Determine the (X, Y) coordinate at the center of the cell enclosing the given text.  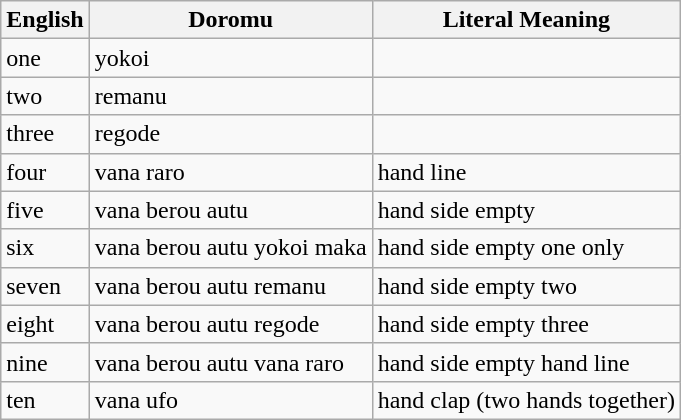
hand side empty hand line (526, 362)
vana berou autu (230, 210)
vana berou autu vana raro (230, 362)
hand side empty three (526, 324)
hand side empty (526, 210)
vana berou autu remanu (230, 286)
hand side empty two (526, 286)
four (45, 172)
hand clap (two hands together) (526, 400)
eight (45, 324)
yokoi (230, 58)
Doromu (230, 20)
hand side empty one only (526, 248)
remanu (230, 96)
vana ufo (230, 400)
ten (45, 400)
regode (230, 134)
nine (45, 362)
vana berou autu regode (230, 324)
hand line (526, 172)
one (45, 58)
vana berou autu yokoi maka (230, 248)
two (45, 96)
vana raro (230, 172)
Literal Meaning (526, 20)
five (45, 210)
seven (45, 286)
three (45, 134)
English (45, 20)
six (45, 248)
